Determine the (x, y) coordinate at the center of the cell enclosing the given text.  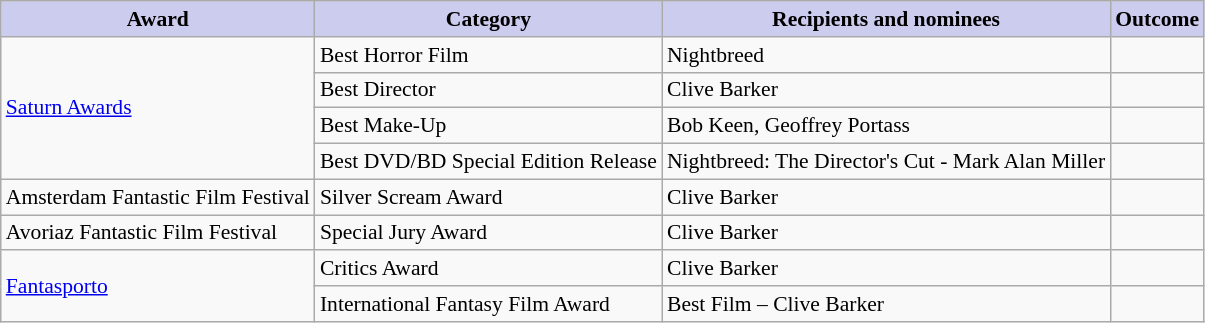
Fantasporto (158, 286)
Amsterdam Fantastic Film Festival (158, 197)
Recipients and nominees (886, 19)
Best Director (488, 90)
Nightbreed (886, 55)
Best Make-Up (488, 126)
Category (488, 19)
Best Film – Clive Barker (886, 304)
Silver Scream Award (488, 197)
Outcome (1157, 19)
Avoriaz Fantastic Film Festival (158, 233)
Special Jury Award (488, 233)
International Fantasy Film Award (488, 304)
Best Horror Film (488, 55)
Bob Keen, Geoffrey Portass (886, 126)
Saturn Awards (158, 108)
Nightbreed: The Director's Cut - Mark Alan Miller (886, 162)
Best DVD/BD Special Edition Release (488, 162)
Critics Award (488, 269)
Award (158, 19)
